Capture the cell that displays the provided text and extract its [X, Y] central coordinate. 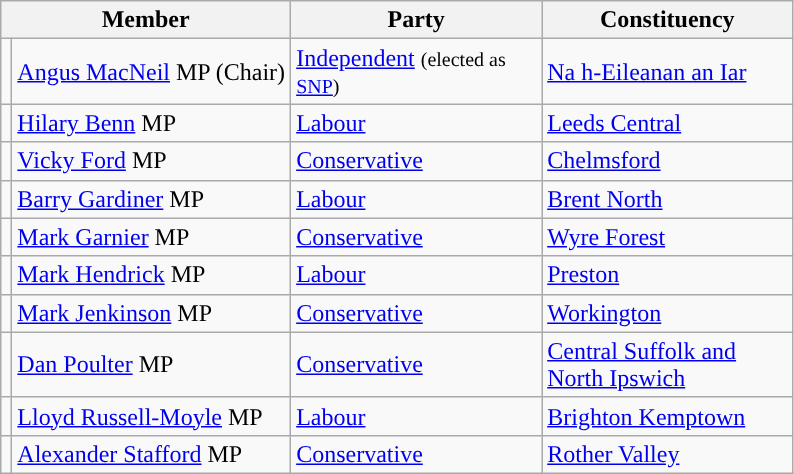
Vicky Ford MP [152, 161]
Leeds Central [668, 123]
Independent (elected as SNP) [416, 72]
Party [416, 20]
Barry Gardiner MP [152, 199]
Workington [668, 313]
Hilary Benn MP [152, 123]
Preston [668, 275]
Alexander Stafford MP [152, 454]
Brighton Kemptown [668, 416]
Member [146, 20]
Wyre Forest [668, 237]
Mark Garnier MP [152, 237]
Dan Poulter MP [152, 364]
Brent North [668, 199]
Rother Valley [668, 454]
Mark Hendrick MP [152, 275]
Angus MacNeil MP (Chair) [152, 72]
Lloyd Russell-Moyle MP [152, 416]
Central Suffolk and North Ipswich [668, 364]
Chelmsford [668, 161]
Na h-Eileanan an Iar [668, 72]
Constituency [668, 20]
Mark Jenkinson MP [152, 313]
